Determine the [x, y] coordinate at the center of the cell enclosing the given text.  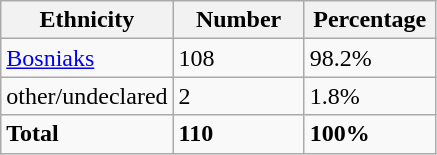
98.2% [370, 58]
100% [370, 134]
other/undeclared [87, 96]
Number [238, 20]
1.8% [370, 96]
Total [87, 134]
2 [238, 96]
110 [238, 134]
108 [238, 58]
Bosniaks [87, 58]
Percentage [370, 20]
Ethnicity [87, 20]
